Return (x, y) of the center of cell containing provided text 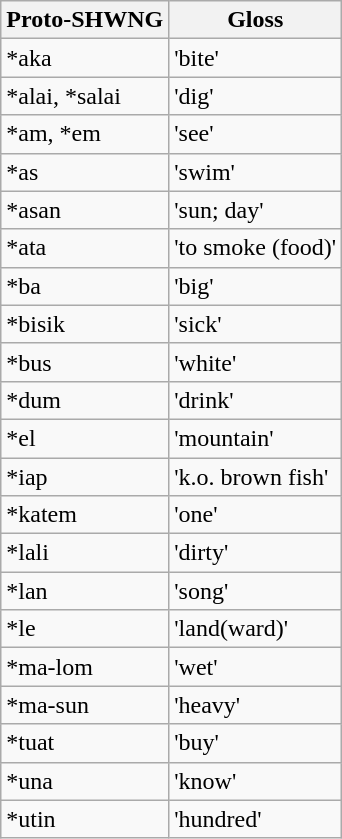
*lali (85, 553)
'swim' (256, 172)
*le (85, 629)
*katem (85, 515)
'k.o. brown fish' (256, 477)
'sick' (256, 324)
Proto-SHWNG (85, 20)
*ata (85, 248)
'hundred' (256, 819)
'dirty' (256, 553)
'wet' (256, 667)
'white' (256, 362)
*ba (85, 286)
*aka (85, 58)
*ma-lom (85, 667)
*ma-sun (85, 705)
*lan (85, 591)
'dig' (256, 96)
*dum (85, 400)
*bus (85, 362)
'bite' (256, 58)
'mountain' (256, 438)
*bisik (85, 324)
'see' (256, 134)
*iap (85, 477)
*am, *em (85, 134)
'buy' (256, 743)
'heavy' (256, 705)
'to smoke (food)' (256, 248)
'sun; day' (256, 210)
*tuat (85, 743)
*as (85, 172)
'song' (256, 591)
*una (85, 781)
'land(ward)' (256, 629)
*alai, *salai (85, 96)
'big' (256, 286)
'know' (256, 781)
*el (85, 438)
'one' (256, 515)
*asan (85, 210)
Gloss (256, 20)
'drink' (256, 400)
*utin (85, 819)
